Find where the given text appears and provide that cell's center as [X, Y] coordinate. 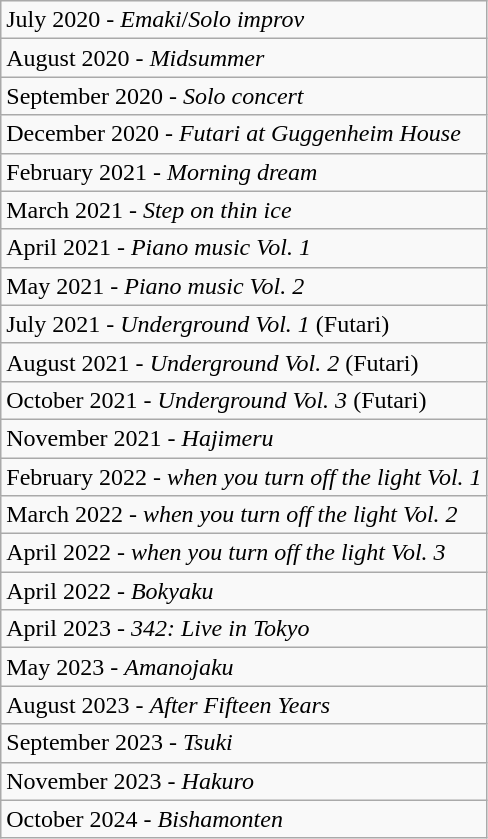
July 2020 - Emaki/Solo improv [244, 20]
August 2021 - Underground Vol. 2 (Futari) [244, 362]
February 2021 - Morning dream [244, 172]
August 2020 - Midsummer [244, 58]
November 2021 - Hajimeru [244, 438]
October 2024 - Bishamonten [244, 819]
August 2023 - After Fifteen Years [244, 705]
July 2021 - Underground Vol. 1 (Futari) [244, 324]
April 2022 - Bokyaku [244, 591]
February 2022 - when you turn off the light Vol. 1 [244, 477]
October 2021 - Underground Vol. 3 (Futari) [244, 400]
September 2023 - Tsuki [244, 743]
November 2023 - Hakuro [244, 781]
March 2021 - Step on thin ice [244, 210]
April 2021 - Piano music Vol. 1 [244, 248]
May 2023 - Amanojaku [244, 667]
December 2020 - Futari at Guggenheim House [244, 134]
May 2021 - Piano music Vol. 2 [244, 286]
April 2022 - when you turn off the light Vol. 3 [244, 553]
September 2020 - Solo concert [244, 96]
March 2022 - when you turn off the light Vol. 2 [244, 515]
April 2023 - 342: Live in Tokyo [244, 629]
